Return [x, y] of the center of cell containing provided text 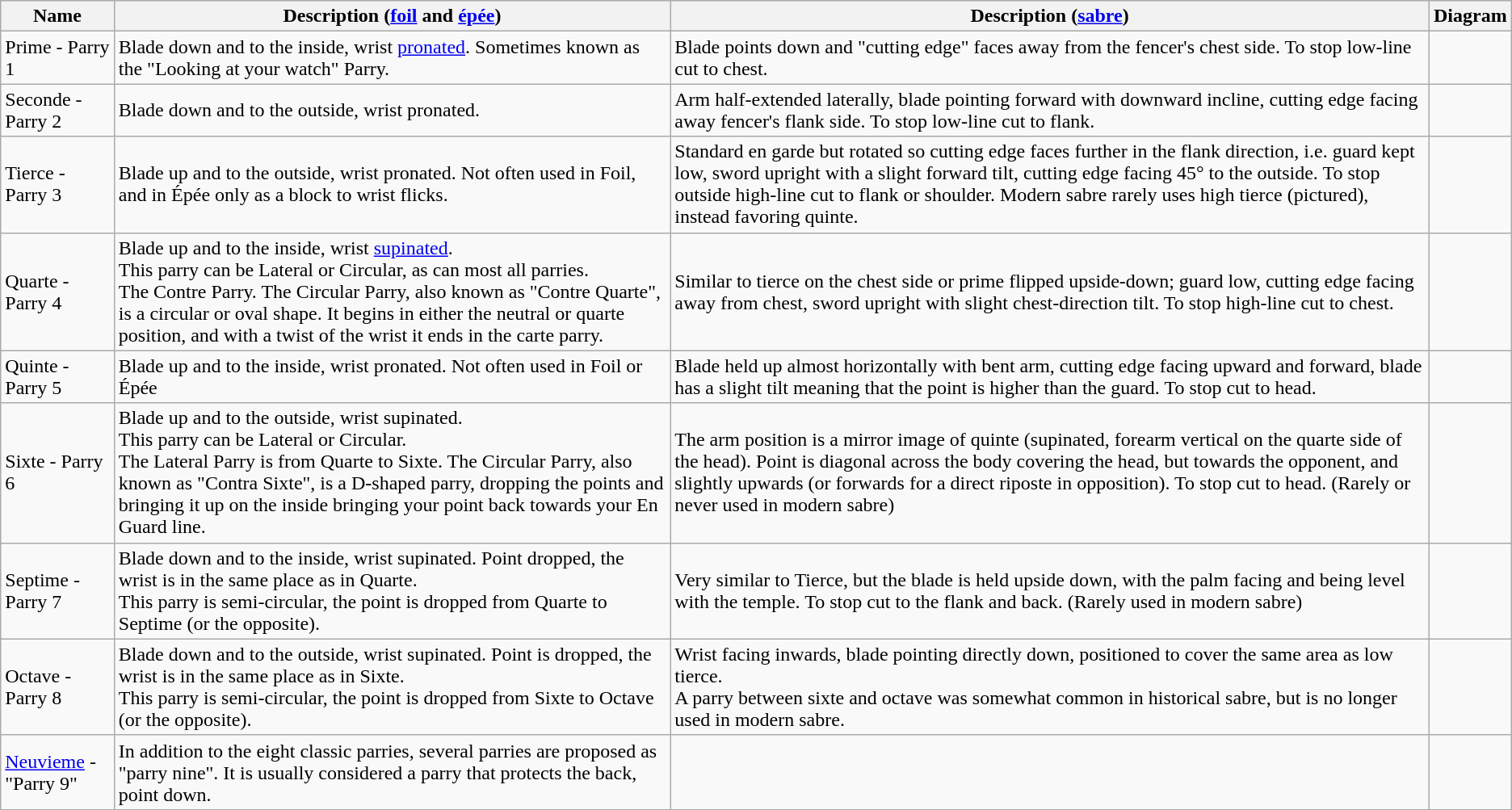
Sixte - Parry 6 [58, 473]
Blade down and to the inside, wrist pronated. Sometimes known as the "Looking at your watch" Parry. [392, 58]
Prime - Parry 1 [58, 58]
Octave - Parry 8 [58, 686]
Diagram [1471, 16]
Quarte - Parry 4 [58, 292]
Seconde - Parry 2 [58, 110]
Name [58, 16]
Quinte - Parry 5 [58, 376]
Tierce - Parry 3 [58, 184]
Blade up and to the outside, wrist pronated. Not often used in Foil, and in Épée only as a block to wrist flicks. [392, 184]
Description (sabre) [1050, 16]
Blade points down and "cutting edge" faces away from the fencer's chest side. To stop low-line cut to chest. [1050, 58]
Blade down and to the outside, wrist pronated. [392, 110]
Blade up and to the inside, wrist pronated. Not often used in Foil or Épée [392, 376]
Description (foil and épée) [392, 16]
Neuvieme - "Parry 9" [58, 772]
Septime - Parry 7 [58, 591]
